For the text-containing cell, return its midpoint in (X, Y) coordinate format. 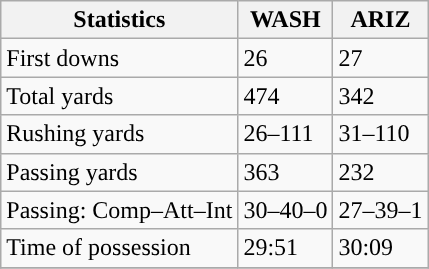
Time of possession (120, 248)
27 (380, 58)
30–40–0 (286, 210)
Rushing yards (120, 134)
474 (286, 96)
26 (286, 58)
31–110 (380, 134)
363 (286, 172)
First downs (120, 58)
Passing yards (120, 172)
26–111 (286, 134)
Passing: Comp–Att–Int (120, 210)
342 (380, 96)
27–39–1 (380, 210)
WASH (286, 20)
Statistics (120, 20)
ARIZ (380, 20)
232 (380, 172)
29:51 (286, 248)
Total yards (120, 96)
30:09 (380, 248)
